Return (X, Y) of the center of cell containing provided text 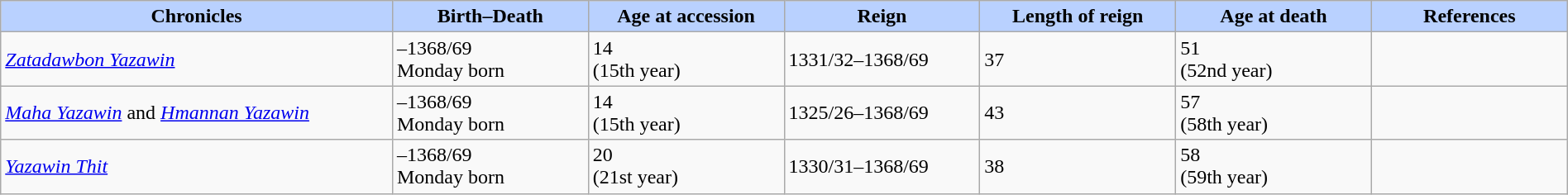
1325/26–1368/69 (882, 112)
Birth–Death (490, 17)
Yazawin Thit (197, 167)
43 (1078, 112)
1331/32–1368/69 (882, 59)
20 (21st year) (686, 167)
37 (1078, 59)
Maha Yazawin and Hmannan Yazawin (197, 112)
Chronicles (197, 17)
1330/31–1368/69 (882, 167)
Reign (882, 17)
Age at accession (686, 17)
Length of reign (1078, 17)
38 (1078, 167)
Age at death (1274, 17)
58 (59th year) (1274, 167)
51 (52nd year) (1274, 59)
57 (58th year) (1274, 112)
References (1469, 17)
Zatadawbon Yazawin (197, 59)
